For the text-containing cell, return its midpoint in (X, Y) coordinate format. 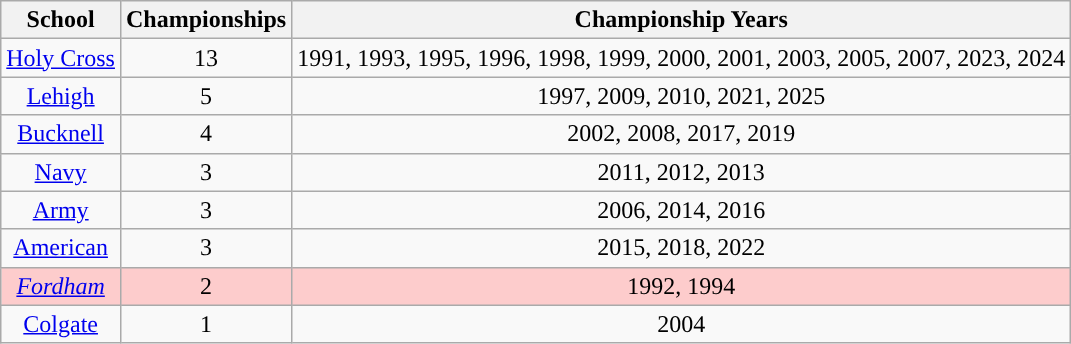
2 (206, 286)
2011, 2012, 2013 (682, 172)
2002, 2008, 2017, 2019 (682, 134)
2006, 2014, 2016 (682, 210)
5 (206, 96)
Colgate (61, 324)
Championships (206, 20)
School (61, 20)
American (61, 248)
Army (61, 210)
Lehigh (61, 96)
1992, 1994 (682, 286)
4 (206, 134)
Championship Years (682, 20)
Fordham (61, 286)
1991, 1993, 1995, 1996, 1998, 1999, 2000, 2001, 2003, 2005, 2007, 2023, 2024 (682, 58)
Holy Cross (61, 58)
2015, 2018, 2022 (682, 248)
Navy (61, 172)
1 (206, 324)
Bucknell (61, 134)
13 (206, 58)
2004 (682, 324)
1997, 2009, 2010, 2021, 2025 (682, 96)
